Detect which cell encompasses the target text, then output its (X, Y) center coordinate. 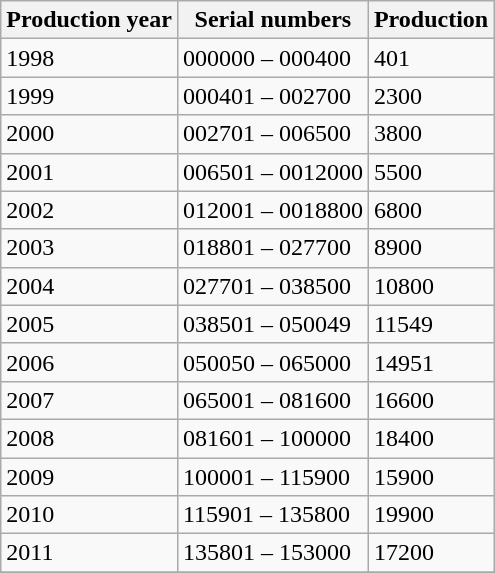
401 (430, 58)
027701 – 038500 (272, 286)
3800 (430, 134)
135801 – 153000 (272, 553)
1999 (90, 96)
2006 (90, 362)
11549 (430, 324)
14951 (430, 362)
038501 – 050049 (272, 324)
2000 (90, 134)
Production (430, 20)
081601 – 100000 (272, 438)
2002 (90, 210)
2300 (430, 96)
2001 (90, 172)
2009 (90, 477)
19900 (430, 515)
2008 (90, 438)
Production year (90, 20)
115901 – 135800 (272, 515)
002701 – 006500 (272, 134)
050050 – 065000 (272, 362)
2010 (90, 515)
065001 – 081600 (272, 400)
000000 – 000400 (272, 58)
5500 (430, 172)
Serial numbers (272, 20)
2005 (90, 324)
2003 (90, 248)
10800 (430, 286)
000401 – 002700 (272, 96)
18400 (430, 438)
17200 (430, 553)
006501 – 0012000 (272, 172)
018801 – 027700 (272, 248)
012001 – 0018800 (272, 210)
2011 (90, 553)
15900 (430, 477)
2007 (90, 400)
1998 (90, 58)
8900 (430, 248)
16600 (430, 400)
6800 (430, 210)
100001 – 115900 (272, 477)
2004 (90, 286)
